Search for the cell housing the specified text and yield its [x, y] center coordinate. 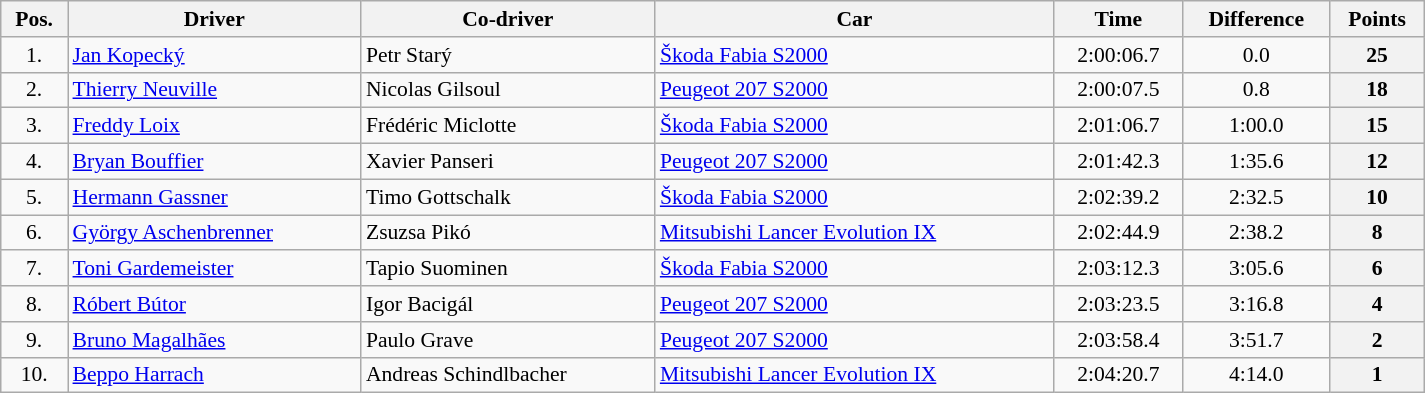
2. [34, 90]
12 [1377, 162]
Zsuzsa Pikó [508, 233]
Bryan Bouffier [214, 162]
8. [34, 304]
7. [34, 269]
György Aschenbrenner [214, 233]
2:01:06.7 [1118, 126]
Róbert Bútor [214, 304]
Thierry Neuville [214, 90]
2 [1377, 340]
9. [34, 340]
8 [1377, 233]
15 [1377, 126]
3:05.6 [1256, 269]
2:02:44.9 [1118, 233]
Nicolas Gilsoul [508, 90]
2:03:23.5 [1118, 304]
Jan Kopecký [214, 55]
Time [1118, 19]
2:00:07.5 [1118, 90]
4 [1377, 304]
10. [34, 375]
3:16.8 [1256, 304]
Bruno Magalhães [214, 340]
Freddy Loix [214, 126]
10 [1377, 197]
Difference [1256, 19]
1 [1377, 375]
5. [34, 197]
Co-driver [508, 19]
Xavier Panseri [508, 162]
2:01:42.3 [1118, 162]
Pos. [34, 19]
1:00.0 [1256, 126]
Toni Gardemeister [214, 269]
2:32.5 [1256, 197]
2:04:20.7 [1118, 375]
Tapio Suominen [508, 269]
Hermann Gassner [214, 197]
4:14.0 [1256, 375]
6. [34, 233]
Paulo Grave [508, 340]
4. [34, 162]
Beppo Harrach [214, 375]
0.8 [1256, 90]
Frédéric Miclotte [508, 126]
2:03:12.3 [1118, 269]
2:02:39.2 [1118, 197]
Points [1377, 19]
18 [1377, 90]
2:03:58.4 [1118, 340]
1:35.6 [1256, 162]
Andreas Schindlbacher [508, 375]
3. [34, 126]
2:00:06.7 [1118, 55]
Petr Starý [508, 55]
25 [1377, 55]
6 [1377, 269]
Timo Gottschalk [508, 197]
0.0 [1256, 55]
Driver [214, 19]
3:51.7 [1256, 340]
Car [854, 19]
1. [34, 55]
2:38.2 [1256, 233]
Igor Bacigál [508, 304]
